Output the (x, y) coordinate of the center of the cell containing the given text.  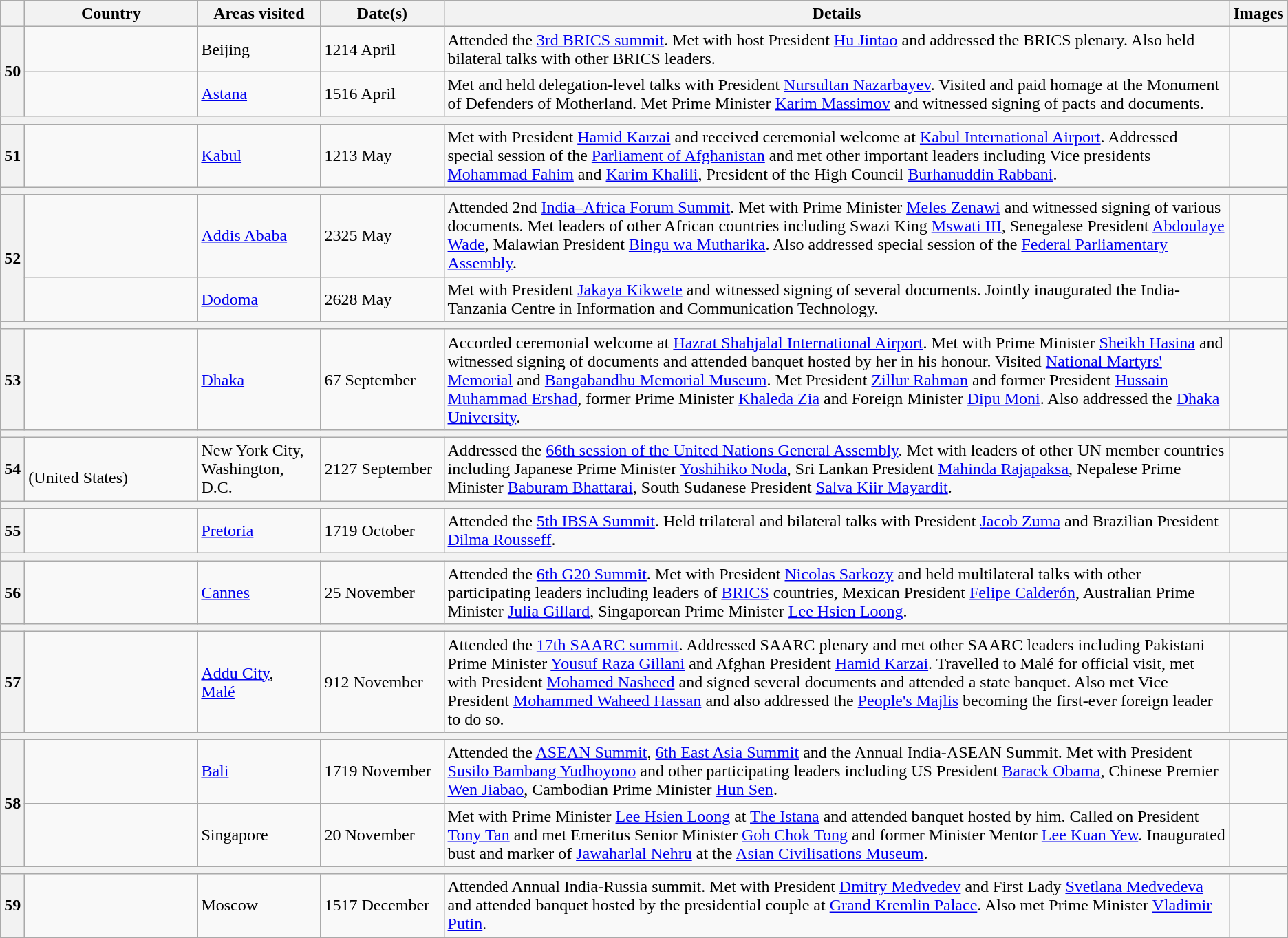
54 (12, 469)
Addis Ababa (259, 235)
Addu City,Malé (259, 682)
Attended the 5th IBSA Summit. Held trilateral and bilateral talks with President Jacob Zuma and Brazilian President Dilma Rousseff. (837, 531)
20 November (383, 835)
Date(s) (383, 14)
Kabul (259, 156)
Dhaka (259, 379)
52 (12, 258)
2628 May (383, 299)
Moscow (259, 906)
1214 April (383, 50)
2127 September (383, 469)
Bali (259, 771)
50 (12, 72)
53 (12, 379)
2325 May (383, 235)
Astana (259, 94)
56 (12, 593)
1719 November (383, 771)
Details (837, 14)
51 (12, 156)
Areas visited (259, 14)
1213 May (383, 156)
Beijing (259, 50)
Singapore (259, 835)
1516 April (383, 94)
58 (12, 803)
Country (111, 14)
25 November (383, 593)
67 September (383, 379)
1719 October (383, 531)
Pretoria (259, 531)
New York City,Washington, D.C. (259, 469)
57 (12, 682)
55 (12, 531)
1517 December (383, 906)
(United States) (111, 469)
Attended the 3rd BRICS summit. Met with host President Hu Jintao and addressed the BRICS plenary. Also held bilateral talks with other BRICS leaders. (837, 50)
912 November (383, 682)
Cannes (259, 593)
59 (12, 906)
Images (1258, 14)
Dodoma (259, 299)
